Detect which cell encompasses the target text, then output its [x, y] center coordinate. 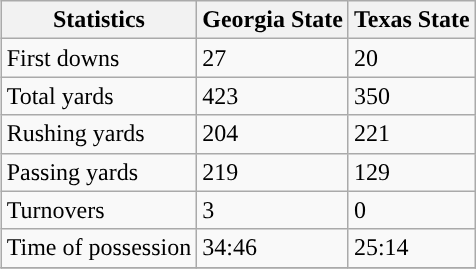
27 [273, 58]
219 [273, 172]
129 [412, 172]
3 [273, 210]
Statistics [99, 20]
Rushing yards [99, 134]
Turnovers [99, 210]
34:46 [273, 248]
0 [412, 210]
Texas State [412, 20]
25:14 [412, 248]
20 [412, 58]
423 [273, 96]
Time of possession [99, 248]
Georgia State [273, 20]
350 [412, 96]
First downs [99, 58]
Total yards [99, 96]
204 [273, 134]
Passing yards [99, 172]
221 [412, 134]
